From the cell containing the given text, extract its center point as (X, Y) coordinate. 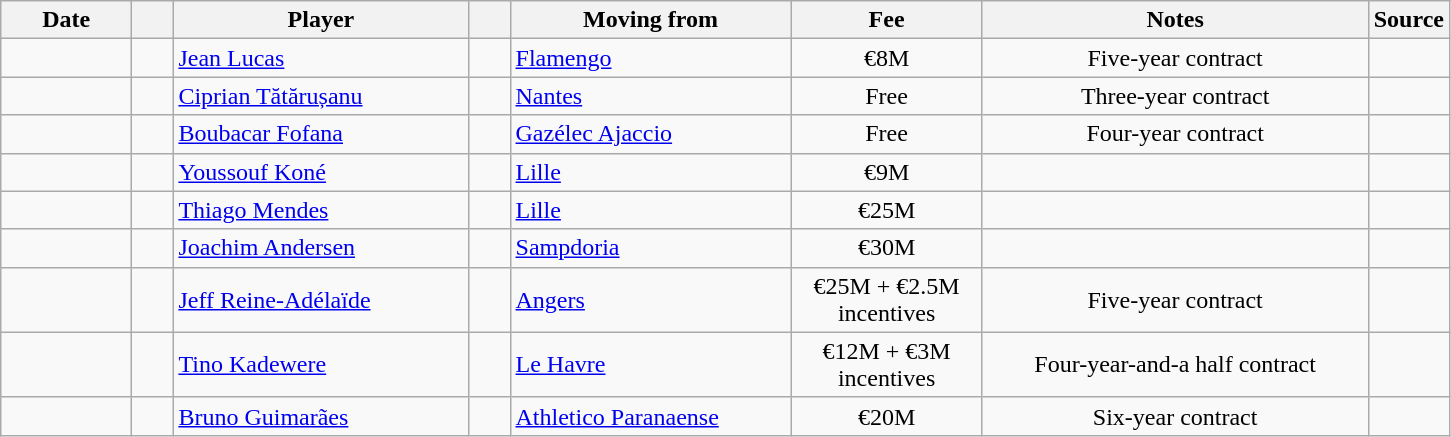
Four-year-and-a half contract (1175, 364)
Source (1408, 20)
Four-year contract (1175, 134)
Jeff Reine-Adélaïde (321, 300)
Sampdoria (650, 248)
€12M + €3M incentives (886, 364)
Bruno Guimarães (321, 416)
€9M (886, 172)
Nantes (650, 96)
€25M + €2.5M incentives (886, 300)
Joachim Andersen (321, 248)
Fee (886, 20)
Tino Kadewere (321, 364)
Boubacar Fofana (321, 134)
Moving from (650, 20)
Six-year contract (1175, 416)
Gazélec Ajaccio (650, 134)
Jean Lucas (321, 58)
Player (321, 20)
Ciprian Tătărușanu (321, 96)
Three-year contract (1175, 96)
€20M (886, 416)
€30M (886, 248)
Le Havre (650, 364)
Notes (1175, 20)
Date (66, 20)
Flamengo (650, 58)
€25M (886, 210)
Angers (650, 300)
Athletico Paranaense (650, 416)
€8M (886, 58)
Youssouf Koné (321, 172)
Thiago Mendes (321, 210)
